From the cell containing the given text, extract its center point as [x, y] coordinate. 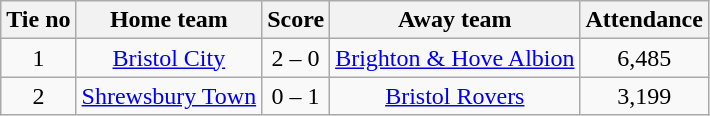
Score [296, 20]
Bristol Rovers [455, 96]
2 [38, 96]
Attendance [644, 20]
Away team [455, 20]
Home team [169, 20]
1 [38, 58]
Tie no [38, 20]
6,485 [644, 58]
Brighton & Hove Albion [455, 58]
0 – 1 [296, 96]
3,199 [644, 96]
Bristol City [169, 58]
2 – 0 [296, 58]
Shrewsbury Town [169, 96]
